Search for the cell housing the specified text and yield its (X, Y) center coordinate. 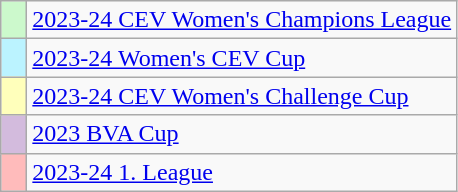
2023-24 CEV Women's Champions League (242, 20)
2023-24 1. League (242, 172)
2023-24 Women's CEV Cup (242, 58)
2023-24 CEV Women's Challenge Cup (242, 96)
2023 BVA Cup (242, 134)
